Find where the given text appears and provide that cell's center as (x, y) coordinate. 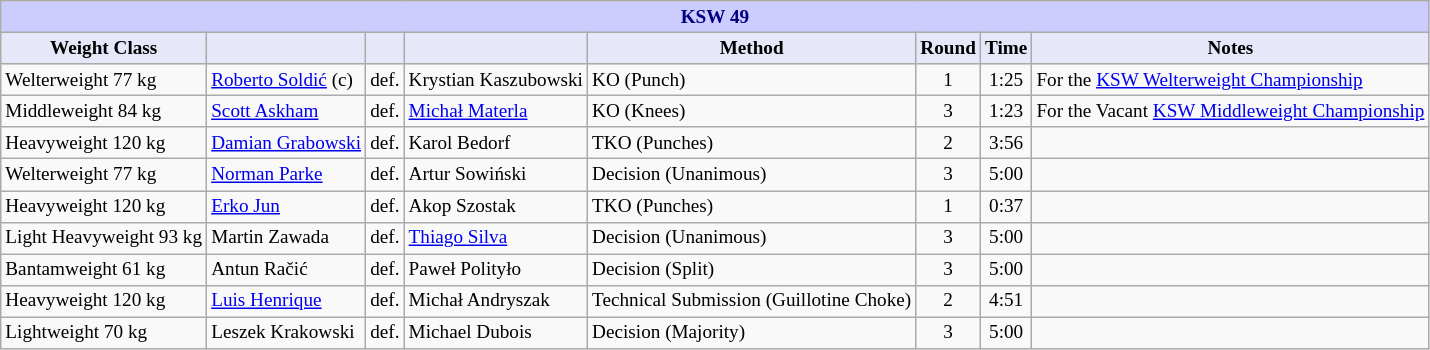
Decision (Split) (752, 270)
Michał Andryszak (496, 301)
Erko Jun (286, 206)
1:25 (1006, 80)
Paweł Polityło (496, 270)
Light Heavyweight 93 kg (104, 238)
Time (1006, 48)
4:51 (1006, 301)
KO (Punch) (752, 80)
Martin Zawada (286, 238)
KSW 49 (715, 17)
Scott Askham (286, 111)
Roberto Soldić (c) (286, 80)
Leszek Krakowski (286, 333)
Artur Sowiński (496, 175)
Technical Submission (Guillotine Choke) (752, 301)
Luis Henrique (286, 301)
KO (Knees) (752, 111)
1:23 (1006, 111)
Karol Bedorf (496, 143)
For the KSW Welterweight Championship (1230, 80)
Method (752, 48)
Lightweight 70 kg (104, 333)
Krystian Kaszubowski (496, 80)
Notes (1230, 48)
3:56 (1006, 143)
For the Vacant KSW Middleweight Championship (1230, 111)
Weight Class (104, 48)
Middleweight 84 kg (104, 111)
Thiago Silva (496, 238)
Norman Parke (286, 175)
Michał Materla (496, 111)
Antun Račić (286, 270)
Round (948, 48)
Decision (Majority) (752, 333)
Akop Szostak (496, 206)
Bantamweight 61 kg (104, 270)
0:37 (1006, 206)
Michael Dubois (496, 333)
Damian Grabowski (286, 143)
